Locate the cell with the specified text and output its [X, Y] center coordinate. 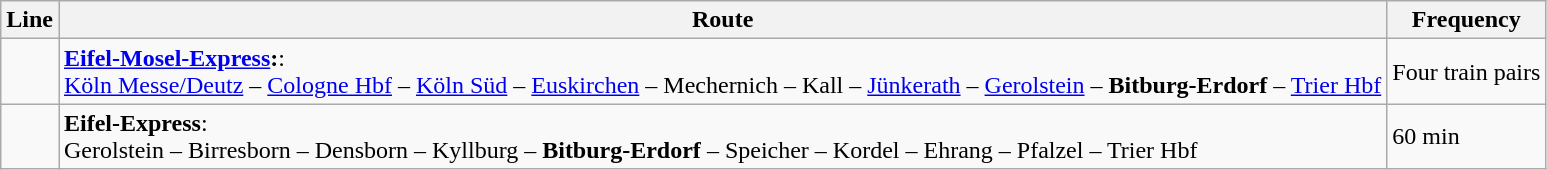
Line [30, 20]
60 min [1466, 136]
Route [722, 20]
Eifel-Mosel-Express::Köln Messe/Deutz – Cologne Hbf – Köln Süd – Euskirchen – Mechernich – Kall – Jünkerath – Gerolstein – Bitburg-Erdorf – Trier Hbf [722, 72]
Four train pairs [1466, 72]
Frequency [1466, 20]
Eifel-Express:Gerolstein – Birresborn – Densborn – Kyllburg – Bitburg-Erdorf – Speicher – Kordel – Ehrang – Pfalzel – Trier Hbf [722, 136]
